Return the [X, Y] coordinate for the center point of the cell that contains the specified text.  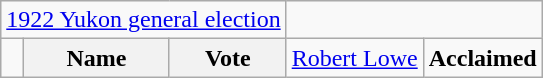
1922 Yukon general election [144, 20]
Vote [228, 58]
Name [96, 58]
Acclaimed [482, 58]
Robert Lowe [354, 58]
